Output the [X, Y] coordinate of the center of the cell containing the given text.  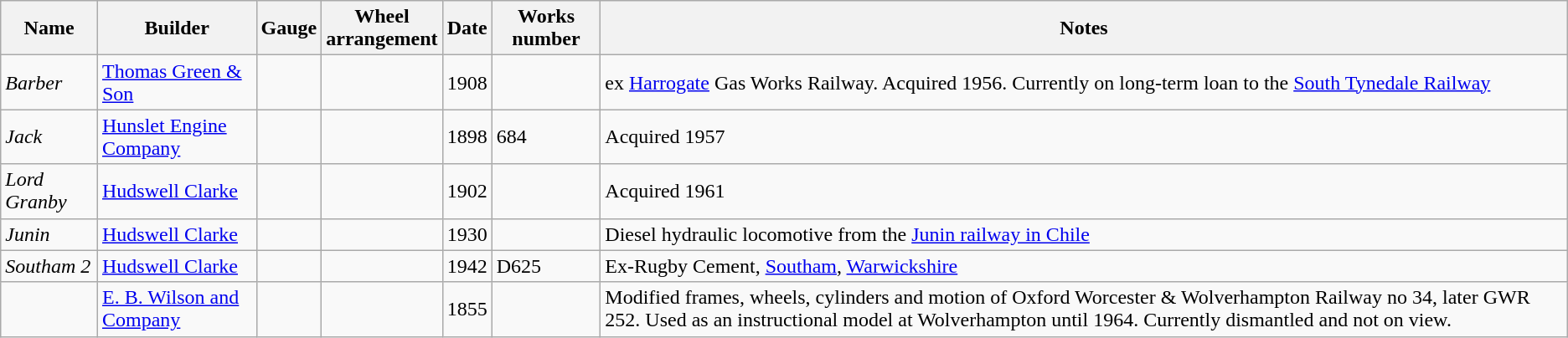
Works number [546, 28]
1908 [467, 82]
Thomas Green & Son [177, 82]
1855 [467, 310]
ex Harrogate Gas Works Railway. Acquired 1956. Currently on long-term loan to the South Tynedale Railway [1084, 82]
D625 [546, 266]
Builder [177, 28]
684 [546, 137]
1942 [467, 266]
Diesel hydraulic locomotive from the Junin railway in Chile [1084, 234]
Barber [49, 82]
Wheelarrangement [382, 28]
Junin [49, 234]
Name [49, 28]
Hunslet Engine Company [177, 137]
Ex-Rugby Cement, Southam, Warwickshire [1084, 266]
Gauge [289, 28]
1898 [467, 137]
E. B. Wilson and Company [177, 310]
Acquired 1957 [1084, 137]
1930 [467, 234]
Lord Granby [49, 191]
Jack [49, 137]
Date [467, 28]
Acquired 1961 [1084, 191]
Southam 2 [49, 266]
1902 [467, 191]
Notes [1084, 28]
